Identify which cell holds the provided text, then report its (x, y) central coordinate. 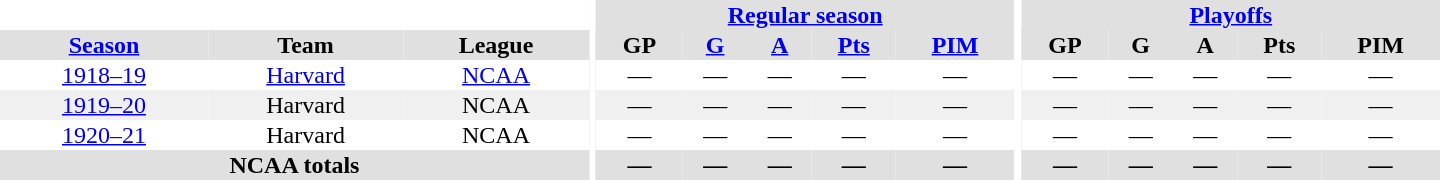
Playoffs (1231, 15)
1920–21 (104, 135)
League (496, 45)
Regular season (805, 15)
1919–20 (104, 105)
Team (306, 45)
Season (104, 45)
1918–19 (104, 75)
NCAA totals (294, 165)
